Return the [X, Y] coordinate for the center point of the cell that contains the specified text.  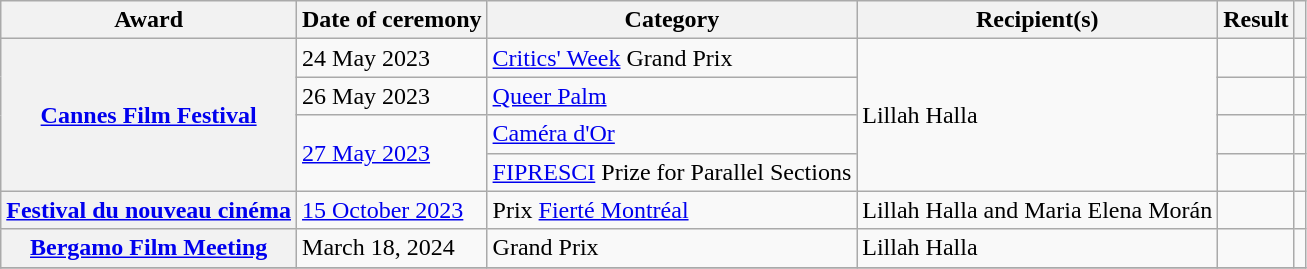
Award [149, 20]
Date of ceremony [392, 20]
March 18, 2024 [392, 248]
Critics' Week Grand Prix [672, 58]
Festival du nouveau cinéma [149, 210]
Bergamo Film Meeting [149, 248]
26 May 2023 [392, 96]
Caméra d'Or [672, 134]
Lillah Halla and Maria Elena Morán [1038, 210]
Prix Fierté Montréal [672, 210]
Category [672, 20]
Result [1256, 20]
15 October 2023 [392, 210]
Queer Palm [672, 96]
27 May 2023 [392, 153]
Recipient(s) [1038, 20]
Grand Prix [672, 248]
Cannes Film Festival [149, 115]
24 May 2023 [392, 58]
FIPRESCI Prize for Parallel Sections [672, 172]
